Provide the (X, Y) coordinate of the cell's center where the given text is located.  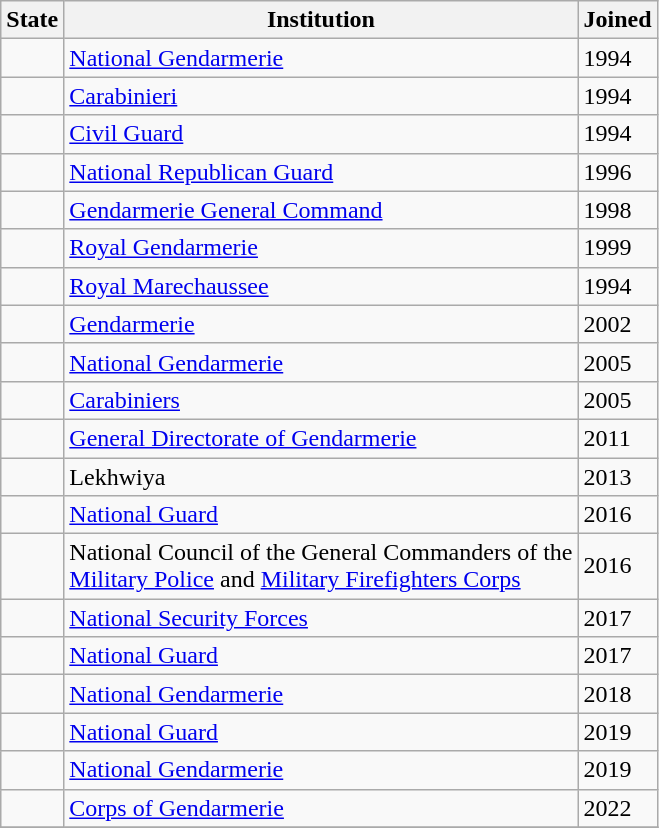
Institution (321, 20)
Carabiniers (321, 400)
2002 (618, 324)
Lekhwiya (321, 477)
2011 (618, 438)
2022 (618, 808)
Carabinieri (321, 96)
National Republican Guard (321, 172)
1996 (618, 172)
Gendarmerie General Command (321, 210)
Royal Gendarmerie (321, 248)
Corps of Gendarmerie (321, 808)
National Council of the General Commanders of the Military Police and Military Firefighters Corps (321, 566)
Civil Guard (321, 134)
Joined (618, 20)
2018 (618, 694)
2013 (618, 477)
National Security Forces (321, 618)
1999 (618, 248)
Royal Marechaussee (321, 286)
1998 (618, 210)
State (32, 20)
General Directorate of Gendarmerie (321, 438)
Gendarmerie (321, 324)
